Search for the cell housing the specified text and yield its (x, y) center coordinate. 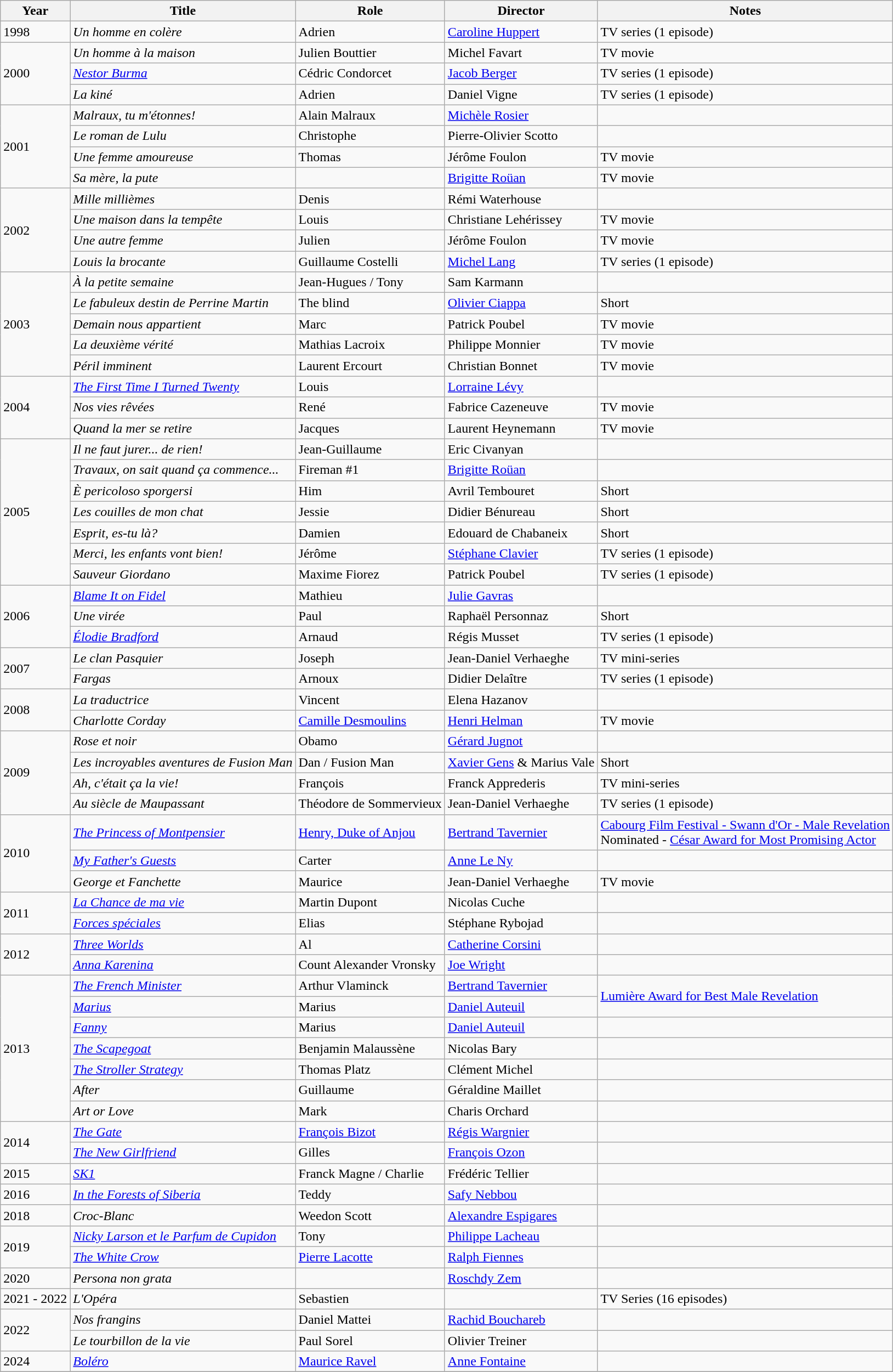
Fargas (183, 679)
Marc (370, 324)
Sam Karmann (521, 282)
L'Opéra (183, 1299)
2005 (35, 512)
2003 (35, 324)
Une virée (183, 616)
Nos vies rêvées (183, 407)
Persona non grata (183, 1278)
Géraldine Maillet (521, 1090)
Edouard de Chabaneix (521, 532)
2012 (35, 954)
2011 (35, 912)
Julien Bouttier (370, 53)
Fireman #1 (370, 470)
2007 (35, 668)
Safy Nebbou (521, 1194)
Mathias Lacroix (370, 345)
Maurice (370, 881)
2016 (35, 1194)
Péril imminent (183, 366)
Fabrice Cazeneuve (521, 407)
Quand la mer se retire (183, 428)
René (370, 407)
SK1 (183, 1173)
Clément Michel (521, 1069)
Pierre-Olivier Scotto (521, 136)
Gérard Jugnot (521, 741)
2006 (35, 616)
Régis Musset (521, 637)
Olivier Treiner (521, 1341)
Him (370, 491)
Lumière Award for Best Male Revelation (746, 996)
Avril Tembouret (521, 491)
Un homme à la maison (183, 53)
Le roman de Lulu (183, 136)
Une autre femme (183, 240)
2015 (35, 1173)
Anne Fontaine (521, 1362)
Christiane Lehérissey (521, 219)
2020 (35, 1278)
Joe Wright (521, 965)
Franck Apprederis (521, 783)
Il ne faut jurer... de rien! (183, 449)
Travaux, on sait quand ça commence... (183, 470)
Charis Orchard (521, 1111)
Michel Favart (521, 53)
Cabourg Film Festival - Swann d'Or - Male RevelationNominated - César Award for Most Promising Actor (746, 832)
Vincent (370, 700)
Rose et noir (183, 741)
Laurent Ercourt (370, 366)
Julie Gavras (521, 595)
Les incroyables aventures de Fusion Man (183, 762)
Guillaume (370, 1090)
Didier Delaître (521, 679)
The Stroller Strategy (183, 1069)
Tony (370, 1236)
Gilles (370, 1153)
The New Girlfriend (183, 1153)
Une femme amoureuse (183, 157)
Jacques (370, 428)
2024 (35, 1362)
Stéphane Rybojad (521, 923)
François Ozon (521, 1153)
Caroline Huppert (521, 32)
Christophe (370, 136)
My Father's Guests (183, 860)
Philippe Lacheau (521, 1236)
Thomas Platz (370, 1069)
Art or Love (183, 1111)
The White Crow (183, 1257)
TV Series (16 episodes) (746, 1299)
Ah, c'était ça la vie! (183, 783)
2000 (35, 73)
2018 (35, 1215)
2004 (35, 407)
Jérôme (370, 553)
Year (35, 11)
Philippe Monnier (521, 345)
Joseph (370, 658)
1998 (35, 32)
Obamo (370, 741)
Maurice Ravel (370, 1362)
Elias (370, 923)
Le tourbillon de la vie (183, 1341)
Al (370, 944)
Teddy (370, 1194)
Thomas (370, 157)
Sebastien (370, 1299)
The Princess of Montpensier (183, 832)
2013 (35, 1048)
Maxime Fiorez (370, 574)
In the Forests of Siberia (183, 1194)
Eric Civanyan (521, 449)
Boléro (183, 1362)
2008 (35, 710)
Count Alexander Vronsky (370, 965)
Daniel Mattei (370, 1320)
Le clan Pasquier (183, 658)
Damien (370, 532)
Olivier Ciappa (521, 303)
Christian Bonnet (521, 366)
Michel Lang (521, 262)
Mark (370, 1111)
Rachid Bouchareb (521, 1320)
La kiné (183, 94)
La deuxième vérité (183, 345)
Élodie Bradford (183, 637)
Didier Bénureau (521, 512)
Rémi Waterhouse (521, 199)
Carter (370, 860)
Merci, les enfants vont bien! (183, 553)
Director (521, 11)
Demain nous appartient (183, 324)
Alexandre Espigares (521, 1215)
Nicky Larson et le Parfum de Cupidon (183, 1236)
Le fabuleux destin de Perrine Martin (183, 303)
François (370, 783)
La Chance de ma vie (183, 902)
Cédric Condorcet (370, 73)
Benjamin Malaussène (370, 1048)
Forces spéciales (183, 923)
2021 - 2022 (35, 1299)
La traductrice (183, 700)
Jessie (370, 512)
The French Minister (183, 986)
Mathieu (370, 595)
Pierre Lacotte (370, 1257)
Jean-Guillaume (370, 449)
Henry, Duke of Anjou (370, 832)
Anne Le Ny (521, 860)
Franck Magne / Charlie (370, 1173)
George et Fanchette (183, 881)
Théodore de Sommervieux (370, 804)
Un homme en colère (183, 32)
The Scapegoat (183, 1048)
Sauveur Giordano (183, 574)
Role (370, 11)
Fanny (183, 1028)
Anna Karenina (183, 965)
Croc-Blanc (183, 1215)
2001 (35, 146)
Martin Dupont (370, 902)
Jean-Hugues / Tony (370, 282)
The Gate (183, 1132)
Julien (370, 240)
Denis (370, 199)
Frédéric Tellier (521, 1173)
2022 (35, 1330)
Les couilles de mon chat (183, 512)
Nos frangins (183, 1320)
Nicolas Cuche (521, 902)
Sa mère, la pute (183, 178)
Roschdy Zem (521, 1278)
2014 (35, 1142)
Louis la brocante (183, 262)
The First Time I Turned Twenty (183, 387)
Arthur Vlaminck (370, 986)
Charlotte Corday (183, 721)
Paul Sorel (370, 1341)
2009 (35, 773)
Arnoux (370, 679)
Laurent Heynemann (521, 428)
Xavier Gens & Marius Vale (521, 762)
Title (183, 11)
Lorraine Lévy (521, 387)
Raphaël Personnaz (521, 616)
Esprit, es-tu là? (183, 532)
Arnaud (370, 637)
Daniel Vigne (521, 94)
Notes (746, 11)
Three Worlds (183, 944)
Catherine Corsini (521, 944)
Ralph Fiennes (521, 1257)
È pericoloso sporgersi (183, 491)
2010 (35, 853)
François Bizot (370, 1132)
Alain Malraux (370, 115)
Régis Wargnier (521, 1132)
Une maison dans la tempête (183, 219)
Dan / Fusion Man (370, 762)
Paul (370, 616)
The blind (370, 303)
Au siècle de Maupassant (183, 804)
Jacob Berger (521, 73)
2002 (35, 230)
Nestor Burma (183, 73)
2019 (35, 1246)
Stéphane Clavier (521, 553)
Guillaume Costelli (370, 262)
Elena Hazanov (521, 700)
À la petite semaine (183, 282)
Camille Desmoulins (370, 721)
Michèle Rosier (521, 115)
Henri Helman (521, 721)
Blame It on Fidel (183, 595)
Mille millièmes (183, 199)
Malraux, tu m'étonnes! (183, 115)
Nicolas Bary (521, 1048)
Weedon Scott (370, 1215)
After (183, 1090)
